Capture the cell that displays the provided text and extract its [X, Y] central coordinate. 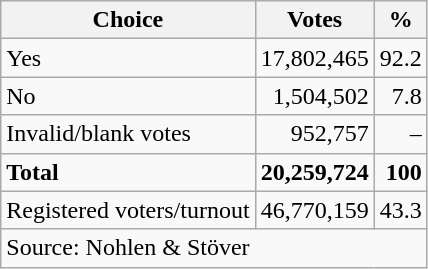
– [400, 134]
Votes [314, 20]
No [128, 96]
Yes [128, 58]
952,757 [314, 134]
20,259,724 [314, 172]
Total [128, 172]
43.3 [400, 210]
92.2 [400, 58]
Choice [128, 20]
46,770,159 [314, 210]
100 [400, 172]
1,504,502 [314, 96]
7.8 [400, 96]
Registered voters/turnout [128, 210]
% [400, 20]
17,802,465 [314, 58]
Invalid/blank votes [128, 134]
Source: Nohlen & Stöver [214, 248]
